Locate the cell with the specified text and output its [X, Y] center coordinate. 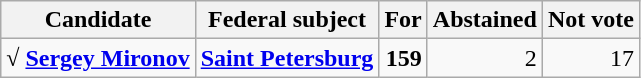
Federal subject [287, 20]
Abstained [484, 20]
Saint Petersburg [287, 58]
For [403, 20]
2 [484, 58]
17 [590, 58]
159 [403, 58]
Not vote [590, 20]
Candidate [98, 20]
√ Sergey Mironov [98, 58]
